Locate the cell with the specified text and output its [X, Y] center coordinate. 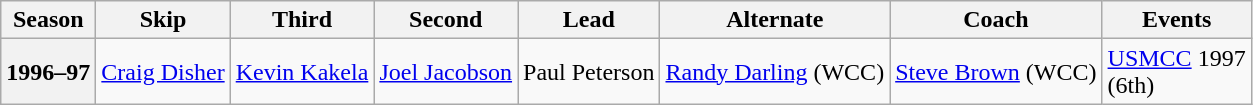
Events [1176, 20]
Second [446, 20]
Randy Darling (WCC) [775, 72]
USMCC 1997 (6th) [1176, 72]
Coach [996, 20]
Lead [589, 20]
Craig Disher [163, 72]
Paul Peterson [589, 72]
Steve Brown (WCC) [996, 72]
Kevin Kakela [302, 72]
Third [302, 20]
1996–97 [48, 72]
Skip [163, 20]
Season [48, 20]
Joel Jacobson [446, 72]
Alternate [775, 20]
